Capture the cell that displays the provided text and extract its (X, Y) central coordinate. 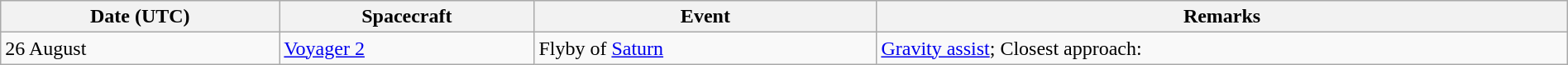
26 August (141, 48)
Remarks (1222, 17)
Event (705, 17)
Gravity assist; Closest approach: (1222, 48)
Spacecraft (407, 17)
Voyager 2 (407, 48)
Flyby of Saturn (705, 48)
Date (UTC) (141, 17)
